Return the (X, Y) coordinate for the center point of the cell that contains the specified text.  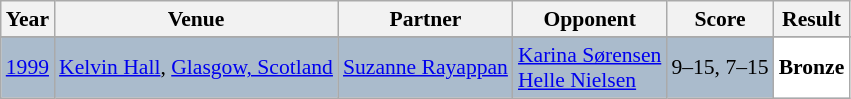
Score (720, 19)
Suzanne Rayappan (426, 68)
Kelvin Hall, Glasgow, Scotland (196, 68)
Opponent (590, 19)
Venue (196, 19)
1999 (28, 68)
Result (812, 19)
9–15, 7–15 (720, 68)
Karina Sørensen Helle Nielsen (590, 68)
Year (28, 19)
Bronze (812, 68)
Partner (426, 19)
